Capture the cell that displays the provided text and extract its [X, Y] central coordinate. 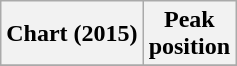
Chart (2015) [72, 34]
Peakposition [189, 34]
